For the text-containing cell, return its midpoint in [x, y] coordinate format. 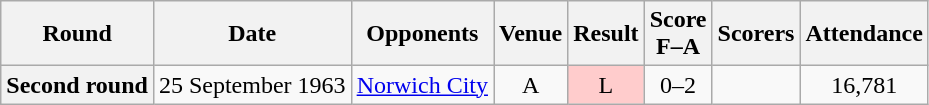
0–2 [678, 85]
Attendance [864, 34]
A [531, 85]
ScoreF–A [678, 34]
Date [252, 34]
Opponents [422, 34]
16,781 [864, 85]
25 September 1963 [252, 85]
L [606, 85]
Scorers [756, 34]
Second round [78, 85]
Norwich City [422, 85]
Result [606, 34]
Round [78, 34]
Venue [531, 34]
